From the cell containing the given text, extract its center point as (X, Y) coordinate. 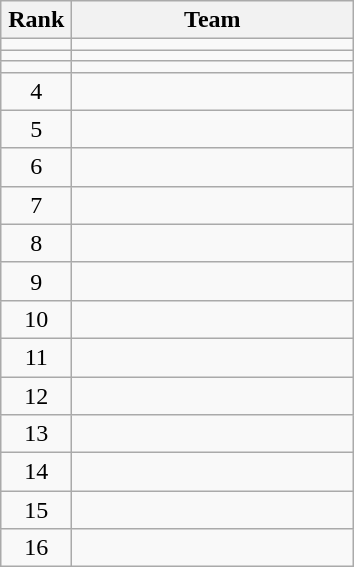
11 (36, 357)
Rank (36, 20)
14 (36, 472)
4 (36, 91)
10 (36, 319)
15 (36, 510)
16 (36, 548)
9 (36, 281)
12 (36, 395)
7 (36, 205)
6 (36, 167)
8 (36, 243)
13 (36, 434)
Team (212, 20)
5 (36, 129)
